Search for the cell housing the specified text and yield its [x, y] center coordinate. 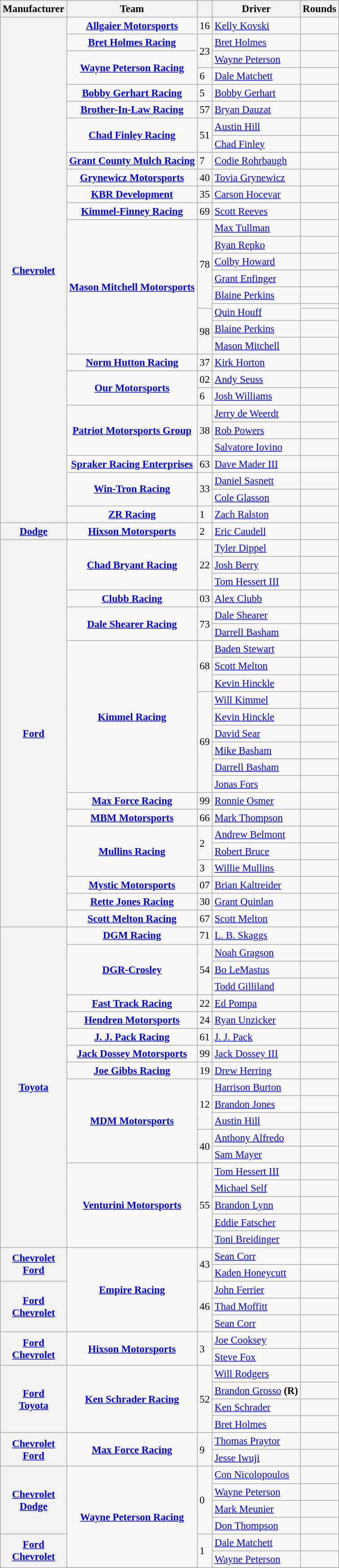
Baden Stewart [256, 650]
Ford [34, 733]
38 [204, 430]
Joe Gibbs Racing [132, 1070]
Ford Toyota [34, 1399]
ZR Racing [132, 515]
Fast Track Racing [132, 1003]
Mullins Racing [132, 852]
Driver [256, 9]
L. B. Skaggs [256, 936]
Sam Mayer [256, 1155]
Carson Hocevar [256, 194]
19 [204, 1070]
55 [204, 1205]
J. J. Pack Racing [132, 1037]
30 [204, 902]
16 [204, 26]
Scott Melton Racing [132, 919]
Win-Tron Racing [132, 489]
35 [204, 194]
Chad Finley [256, 144]
Clubb Racing [132, 599]
Rette Jones Racing [132, 902]
37 [204, 363]
Bobby Gerhart [256, 93]
43 [204, 1264]
23 [204, 51]
MBM Motorsports [132, 818]
Spraker Racing Enterprises [132, 464]
98 [204, 331]
Bryan Dauzat [256, 110]
52 [204, 1399]
Chevrolet Dodge [34, 1500]
51 [204, 135]
J. J. Pack [256, 1037]
Brandon Grosso (R) [256, 1391]
Kimmel-Finney Racing [132, 211]
Josh Berry [256, 565]
Thomas Praytor [256, 1441]
Don Thompson [256, 1525]
Toyota [34, 1087]
Quin Houff [256, 312]
Patriot Motorsports Group [132, 430]
Bo LeMastus [256, 970]
Jack Dossey Motorsports [132, 1054]
Norm Hutton Racing [132, 363]
5 [204, 93]
Robert Bruce [256, 852]
Mark Meunier [256, 1509]
07 [204, 885]
Chad Finley Racing [132, 135]
Dodge [34, 531]
Ed Pompa [256, 1003]
Chad Bryant Racing [132, 565]
71 [204, 936]
Will Kimmel [256, 700]
Bret Holmes Racing [132, 43]
Jerry de Weerdt [256, 413]
Grant County Mulch Racing [132, 160]
KBR Development [132, 194]
Andy Seuss [256, 380]
Michael Self [256, 1188]
Grant Enfinger [256, 278]
Will Rodgers [256, 1374]
Mark Thompson [256, 818]
Andrew Belmont [256, 835]
66 [204, 818]
Ronnie Osmer [256, 801]
Tyler Dippel [256, 548]
Venturini Motorsports [132, 1205]
Kelly Kovski [256, 26]
Grant Quinlan [256, 902]
Mike Basham [256, 750]
Toni Breidinger [256, 1239]
Chevrolet [34, 270]
John Ferrier [256, 1290]
MDM Motorsports [132, 1121]
67 [204, 919]
9 [204, 1450]
Ken Schrader [256, 1408]
Mason Mitchell Motorsports [132, 287]
Manufacturer [34, 9]
Empire Racing [132, 1290]
Kimmel Racing [132, 717]
Jesse Iwuji [256, 1458]
33 [204, 489]
Todd Gilliland [256, 986]
46 [204, 1306]
Colby Howard [256, 262]
Con Nicolopoulos [256, 1475]
7 [204, 160]
Mason Mitchell [256, 346]
Dave Mader III [256, 464]
Rob Powers [256, 430]
Cole Glasson [256, 498]
61 [204, 1037]
Team [132, 9]
03 [204, 599]
Harrison Burton [256, 1087]
DGM Racing [132, 936]
Dale Shearer Racing [132, 624]
Hendren Motorsports [132, 1020]
63 [204, 464]
Ryan Repko [256, 245]
0 [204, 1500]
Jack Dossey III [256, 1054]
Tovia Grynewicz [256, 178]
Willie Mullins [256, 868]
54 [204, 969]
73 [204, 624]
Dale Shearer [256, 615]
Bobby Gerhart Racing [132, 93]
Eddie Fatscher [256, 1222]
DGR-Crosley [132, 969]
Max Tullman [256, 228]
Codie Rohrbaugh [256, 160]
Josh Williams [256, 397]
Thad Moffitt [256, 1307]
Jonas Fors [256, 784]
Salvatore Iovino [256, 447]
Allgaier Motorsports [132, 26]
Eric Caudell [256, 531]
78 [204, 264]
Zach Ralston [256, 515]
Kirk Horton [256, 363]
12 [204, 1105]
Rounds [319, 9]
Kaden Honeycutt [256, 1273]
Joe Cooksey [256, 1340]
Mystic Motorsports [132, 885]
68 [204, 666]
Noah Gragson [256, 953]
Brian Kaltreider [256, 885]
24 [204, 1020]
Brother-In-Law Racing [132, 110]
Anthony Alfredo [256, 1138]
Grynewicz Motorsports [132, 178]
Brandon Jones [256, 1105]
Ken Schrader Racing [132, 1399]
Our Motorsports [132, 388]
Brandon Lynn [256, 1205]
Steve Fox [256, 1357]
David Sear [256, 733]
Alex Clubb [256, 599]
Daniel Sasnett [256, 481]
Drew Herring [256, 1070]
Scott Reeves [256, 211]
57 [204, 110]
Ryan Unzicker [256, 1020]
02 [204, 380]
